Return the (X, Y) coordinate for the center point of the cell that contains the specified text.  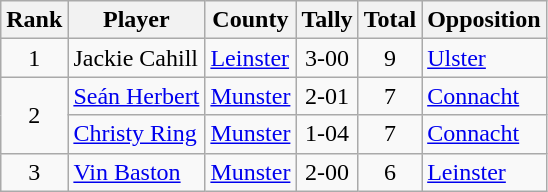
Opposition (484, 20)
Jackie Cahill (136, 58)
3-00 (327, 58)
Christy Ring (136, 134)
2 (34, 115)
3 (34, 172)
1-04 (327, 134)
Ulster (484, 58)
9 (390, 58)
2-00 (327, 172)
2-01 (327, 96)
6 (390, 172)
Vin Baston (136, 172)
Player (136, 20)
Tally (327, 20)
Rank (34, 20)
1 (34, 58)
County (250, 20)
Seán Herbert (136, 96)
Total (390, 20)
